Locate the cell with the specified text and output its [X, Y] center coordinate. 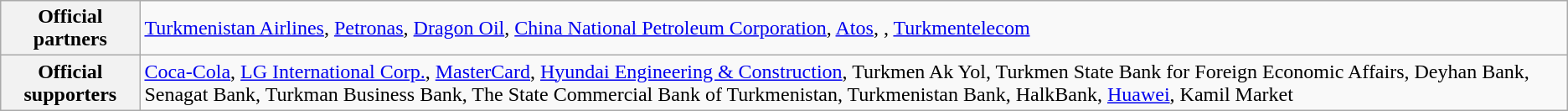
Official supporters [70, 82]
Turkmenistan Airlines, Petronas, Dragon Oil, China National Petroleum Corporation, Atos, , Turkmentelecom [854, 29]
Official partners [70, 29]
